Detect which cell encompasses the target text, then output its (x, y) center coordinate. 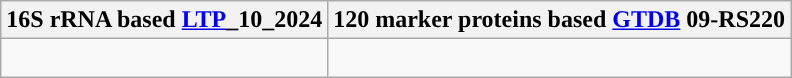
16S rRNA based LTP_10_2024 (164, 20)
120 marker proteins based GTDB 09-RS220 (560, 20)
